Search for the cell housing the specified text and yield its [x, y] center coordinate. 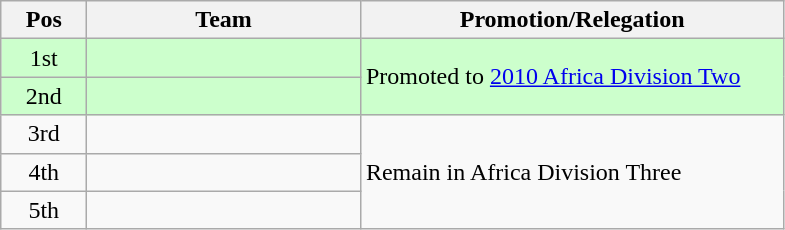
Promotion/Relegation [572, 20]
Pos [44, 20]
5th [44, 210]
4th [44, 172]
Promoted to 2010 Africa Division Two [572, 77]
2nd [44, 96]
3rd [44, 134]
Remain in Africa Division Three [572, 172]
Team [224, 20]
1st [44, 58]
